Pinpoint the cell where the given text exists, returning its (x, y) midpoint coordinate. 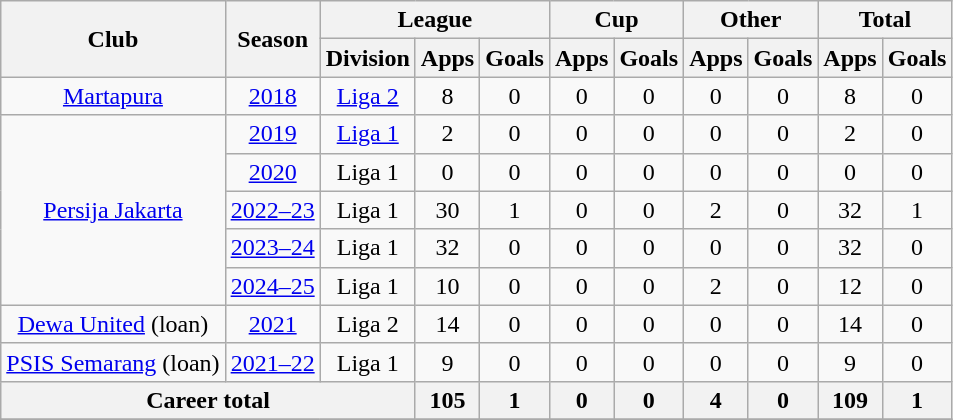
2019 (272, 134)
10 (447, 286)
League (434, 20)
Career total (208, 400)
Season (272, 39)
2024–25 (272, 286)
Club (113, 39)
2018 (272, 96)
Other (751, 20)
Division (368, 58)
Martapura (113, 96)
30 (447, 210)
2021–22 (272, 362)
Total (885, 20)
12 (850, 286)
PSIS Semarang (loan) (113, 362)
2023–24 (272, 248)
2021 (272, 324)
Dewa United (loan) (113, 324)
109 (850, 400)
Cup (616, 20)
4 (716, 400)
2020 (272, 172)
105 (447, 400)
2022–23 (272, 210)
Persija Jakarta (113, 210)
